Locate the cell with the specified text and output its [x, y] center coordinate. 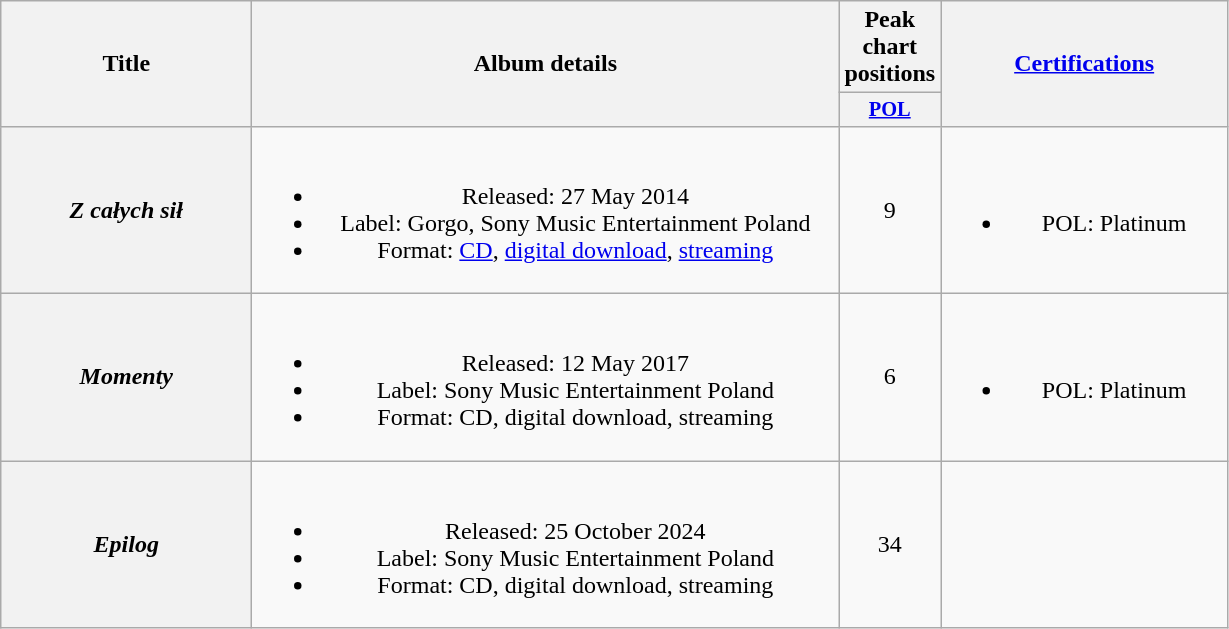
Released: 25 October 2024Label: Sony Music Entertainment PolandFormat: CD, digital download, streaming [546, 544]
Released: 12 May 2017Label: Sony Music Entertainment PolandFormat: CD, digital download, streaming [546, 378]
6 [890, 378]
34 [890, 544]
Momenty [126, 378]
Title [126, 64]
Album details [546, 64]
Z całych sił [126, 210]
Epilog [126, 544]
POL [890, 110]
Released: 27 May 2014Label: Gorgo, Sony Music Entertainment PolandFormat: CD, digital download, streaming [546, 210]
Peak chart positions [890, 47]
9 [890, 210]
Certifications [1084, 64]
